Detect which cell encompasses the target text, then output its (x, y) center coordinate. 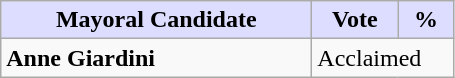
% (426, 20)
Mayoral Candidate (156, 20)
Vote (355, 20)
Acclaimed (383, 58)
Anne Giardini (156, 58)
